From the cell containing the given text, extract its center point as (x, y) coordinate. 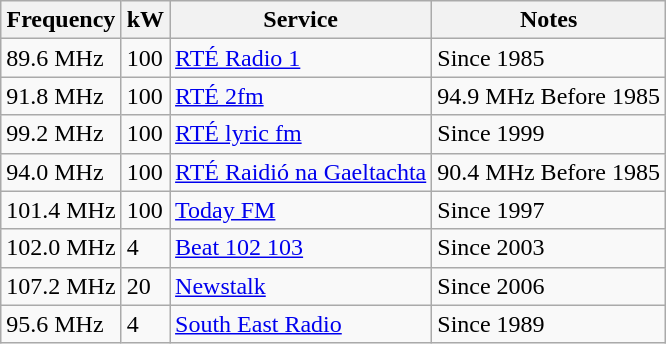
94.9 MHz Before 1985 (549, 96)
Frequency (61, 20)
Since 1985 (549, 58)
South East Radio (301, 324)
kW (145, 20)
91.8 MHz (61, 96)
Today FM (301, 210)
20 (145, 286)
95.6 MHz (61, 324)
Since 1997 (549, 210)
Since 2003 (549, 248)
RTÉ Radio 1 (301, 58)
101.4 MHz (61, 210)
99.2 MHz (61, 134)
Service (301, 20)
107.2 MHz (61, 286)
Since 1999 (549, 134)
Since 1989 (549, 324)
94.0 MHz (61, 172)
RTÉ 2fm (301, 96)
89.6 MHz (61, 58)
Since 2006 (549, 286)
RTÉ lyric fm (301, 134)
102.0 MHz (61, 248)
90.4 MHz Before 1985 (549, 172)
Newstalk (301, 286)
Notes (549, 20)
RTÉ Raidió na Gaeltachta (301, 172)
Beat 102 103 (301, 248)
